Return [x, y] of the center of cell containing provided text 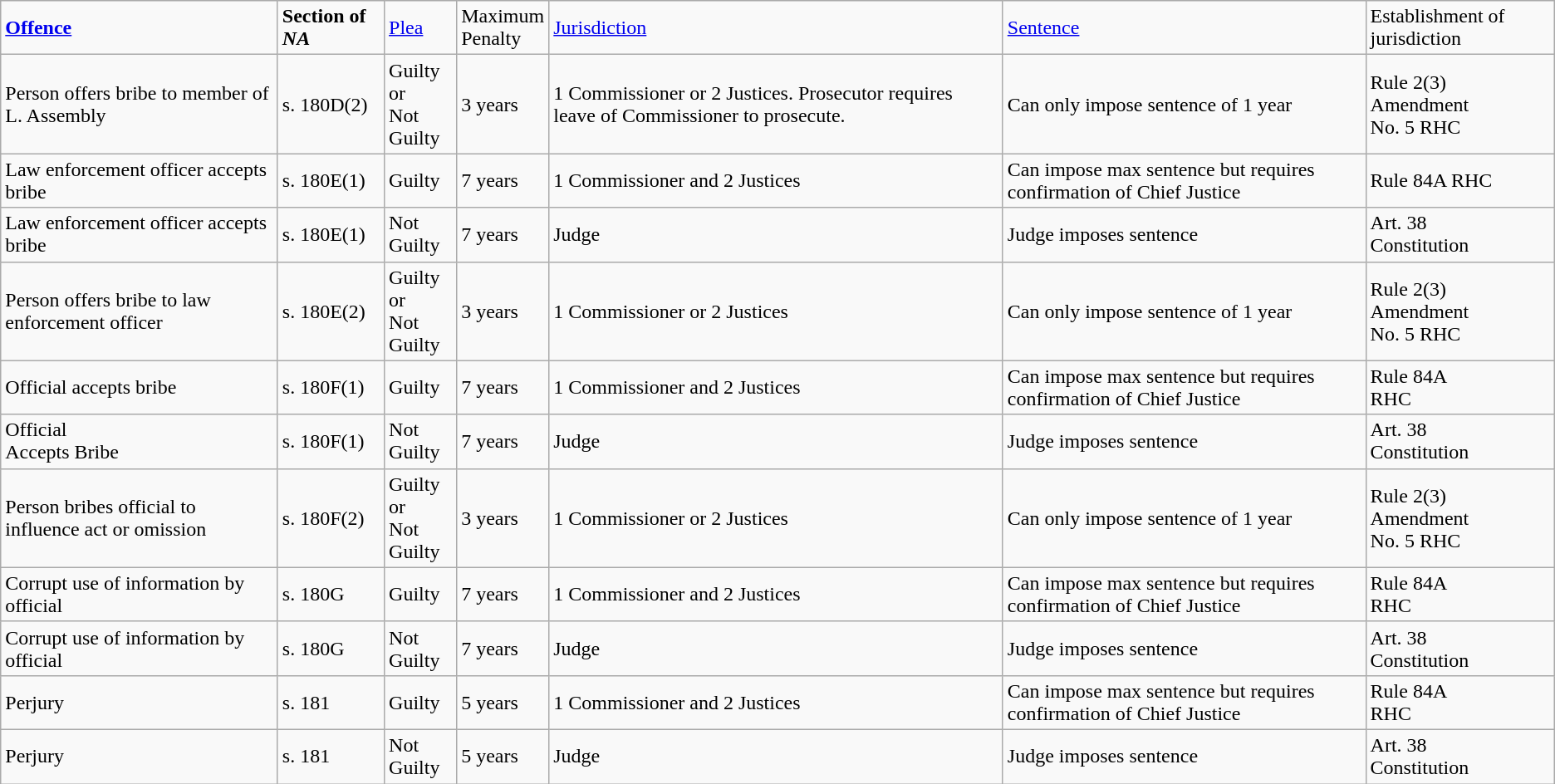
Section of NA [331, 28]
Person offers bribe to member of L. Assembly [140, 105]
MaximumPenalty [503, 28]
Official accepts bribe [140, 387]
Person bribes official to influence act or omission [140, 518]
1 Commissioner or 2 Justices. Prosecutor requires leave of Commissioner to prosecute. [776, 105]
Rule 84A RHC [1460, 181]
OfficialAccepts Bribe [140, 442]
s. 180F(2) [331, 518]
Person offers bribe to law enforcement officer [140, 311]
s. 180E(2) [331, 311]
Offence [140, 28]
Jurisdiction [776, 28]
Establishment of jurisdiction [1460, 28]
Plea [420, 28]
s. 180D(2) [331, 105]
Sentence [1185, 28]
